From the cell containing the given text, extract its center point as (X, Y) coordinate. 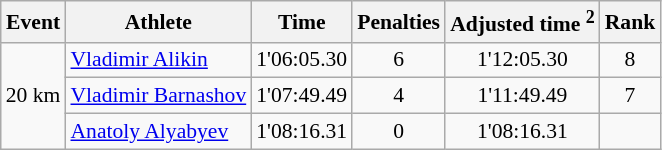
7 (630, 96)
Vladimir Alikin (158, 60)
4 (398, 96)
Time (302, 22)
1'12:05.30 (522, 60)
1'07:49.49 (302, 96)
Rank (630, 22)
1'06:05.30 (302, 60)
Adjusted time 2 (522, 22)
Event (34, 22)
Athlete (158, 22)
0 (398, 132)
Vladimir Barnashov (158, 96)
1'11:49.49 (522, 96)
6 (398, 60)
Anatoly Alyabyev (158, 132)
20 km (34, 96)
8 (630, 60)
Penalties (398, 22)
